From the cell containing the given text, extract its center point as [X, Y] coordinate. 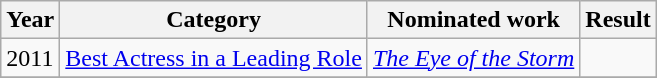
Category [214, 20]
Best Actress in a Leading Role [214, 58]
2011 [30, 58]
Year [30, 20]
Nominated work [473, 20]
The Eye of the Storm [473, 58]
Result [618, 20]
